Detect which cell encompasses the target text, then output its (x, y) center coordinate. 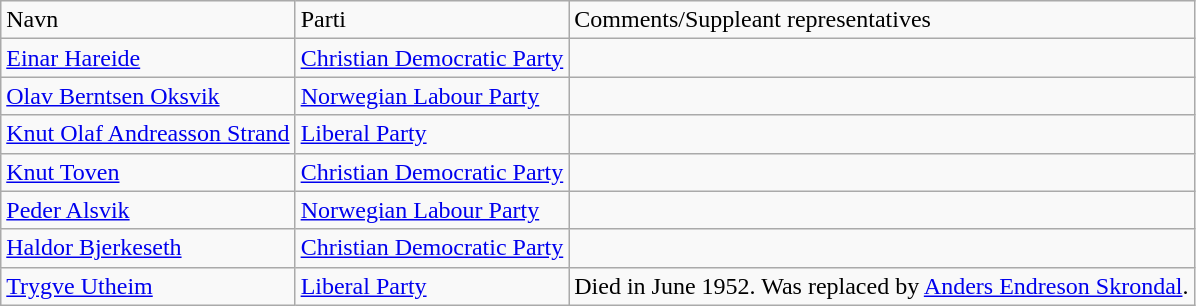
Olav Berntsen Oksvik (148, 96)
Trygve Utheim (148, 286)
Peder Alsvik (148, 210)
Comments/Suppleant representatives (882, 20)
Parti (432, 20)
Knut Toven (148, 172)
Einar Hareide (148, 58)
Haldor Bjerkeseth (148, 248)
Knut Olaf Andreasson Strand (148, 134)
Navn (148, 20)
Died in June 1952. Was replaced by Anders Endreson Skrondal. (882, 286)
